Return [X, Y] of the center of cell containing provided text 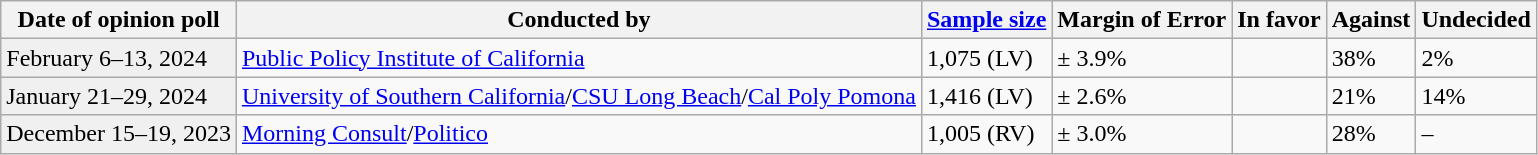
± 2.6% [1142, 96]
28% [1371, 134]
Date of opinion poll [119, 20]
± 3.0% [1142, 134]
2% [1476, 58]
December 15–19, 2023 [119, 134]
38% [1371, 58]
1,416 (LV) [986, 96]
Morning Consult/Politico [578, 134]
Margin of Error [1142, 20]
University of Southern California/CSU Long Beach/Cal Poly Pomona [578, 96]
Conducted by [578, 20]
21% [1371, 96]
14% [1476, 96]
Undecided [1476, 20]
– [1476, 134]
February 6–13, 2024 [119, 58]
Sample size [986, 20]
± 3.9% [1142, 58]
In favor [1279, 20]
Public Policy Institute of California [578, 58]
1,075 (LV) [986, 58]
Against [1371, 20]
January 21–29, 2024 [119, 96]
1,005 (RV) [986, 134]
